Capture the cell that displays the provided text and extract its [x, y] central coordinate. 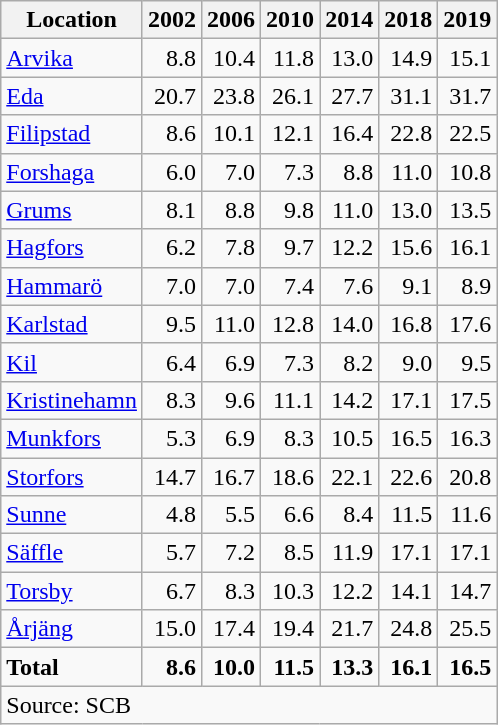
17.6 [468, 324]
2014 [350, 20]
2019 [468, 20]
5.7 [172, 553]
6.2 [172, 248]
7.6 [350, 286]
Filipstad [72, 134]
6.4 [172, 362]
21.7 [350, 629]
22.6 [408, 477]
Location [72, 20]
9.1 [408, 286]
10.1 [232, 134]
Sunne [72, 515]
13.3 [350, 667]
11.1 [290, 400]
7.8 [232, 248]
6.7 [172, 591]
9.6 [232, 400]
8.9 [468, 286]
5.5 [232, 515]
6.6 [290, 515]
8.1 [172, 210]
10.5 [350, 438]
22.5 [468, 134]
16.8 [408, 324]
22.8 [408, 134]
5.3 [172, 438]
14.2 [350, 400]
31.7 [468, 96]
11.6 [468, 515]
Torsby [72, 591]
18.6 [290, 477]
2002 [172, 20]
8.2 [350, 362]
9.8 [290, 210]
10.0 [232, 667]
14.0 [350, 324]
Munkfors [72, 438]
10.8 [468, 172]
10.4 [232, 58]
Storfors [72, 477]
2006 [232, 20]
17.4 [232, 629]
8.4 [350, 515]
Hammarö [72, 286]
15.1 [468, 58]
31.1 [408, 96]
Hagfors [72, 248]
7.2 [232, 553]
17.5 [468, 400]
27.7 [350, 96]
2010 [290, 20]
Source: SCB [249, 705]
11.8 [290, 58]
14.1 [408, 591]
Grums [72, 210]
20.7 [172, 96]
9.0 [408, 362]
11.9 [350, 553]
15.6 [408, 248]
23.8 [232, 96]
16.3 [468, 438]
2018 [408, 20]
16.4 [350, 134]
13.5 [468, 210]
22.1 [350, 477]
26.1 [290, 96]
Total [72, 667]
Eda [72, 96]
Kil [72, 362]
Säffle [72, 553]
15.0 [172, 629]
Forshaga [72, 172]
12.8 [290, 324]
Karlstad [72, 324]
Årjäng [72, 629]
9.7 [290, 248]
Arvika [72, 58]
20.8 [468, 477]
6.0 [172, 172]
25.5 [468, 629]
12.1 [290, 134]
Kristinehamn [72, 400]
14.9 [408, 58]
4.8 [172, 515]
8.5 [290, 553]
19.4 [290, 629]
24.8 [408, 629]
10.3 [290, 591]
16.7 [232, 477]
7.4 [290, 286]
